For the text-containing cell, return its midpoint in [x, y] coordinate format. 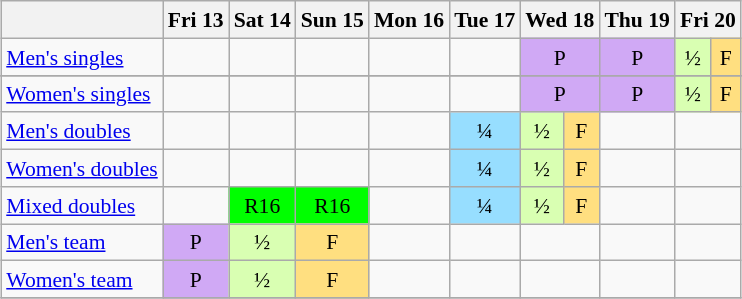
Women's singles [82, 94]
Women's doubles [82, 168]
Wed 18 [560, 20]
Men's doubles [82, 130]
Men's singles [82, 56]
Men's team [82, 242]
Thu 19 [637, 20]
Mixed doubles [82, 204]
Fri 20 [708, 20]
Mon 16 [409, 20]
Women's team [82, 280]
Tue 17 [484, 20]
Fri 13 [196, 20]
Sun 15 [332, 20]
Sat 14 [262, 20]
